Capture the cell that displays the provided text and extract its (x, y) central coordinate. 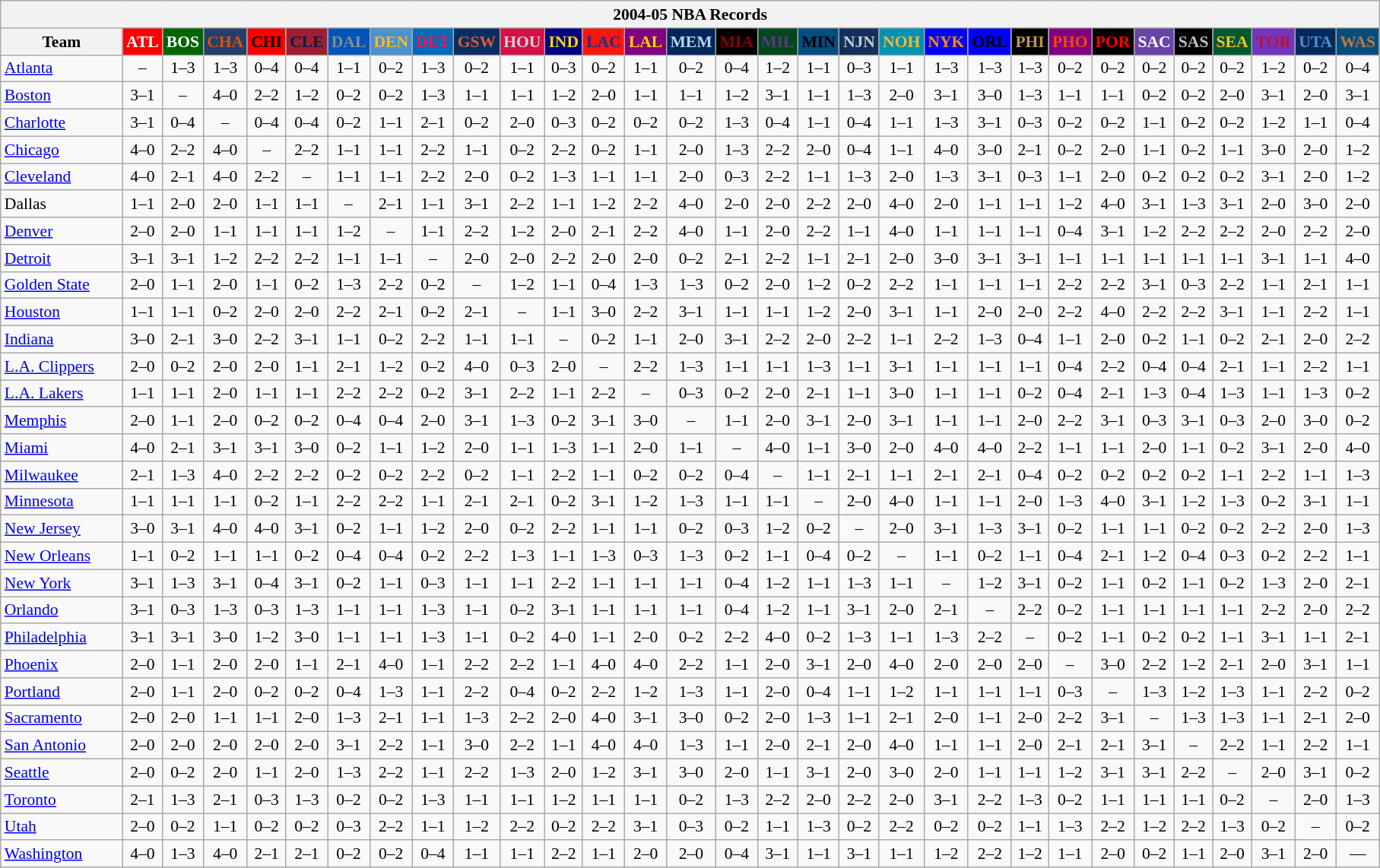
CHI (266, 42)
Philadelphia (62, 638)
Cleveland (62, 177)
Chicago (62, 150)
MIL (777, 42)
Houston (62, 312)
SEA (1232, 42)
Memphis (62, 421)
MEM (690, 42)
Portland (62, 692)
IND (563, 42)
UTA (1315, 42)
2004-05 NBA Records (690, 14)
Miami (62, 448)
GSW (477, 42)
CHA (225, 42)
Toronto (62, 800)
Team (62, 42)
Dallas (62, 204)
NYK (946, 42)
L.A. Clippers (62, 366)
Golden State (62, 285)
Seattle (62, 773)
Minnesota (62, 502)
— (1358, 854)
PHO (1071, 42)
Boston (62, 96)
New York (62, 583)
Sacramento (62, 718)
TOR (1274, 42)
Atlanta (62, 68)
Denver (62, 231)
PHI (1029, 42)
WAS (1358, 42)
Milwaukee (62, 475)
Detroit (62, 258)
Phoenix (62, 664)
Charlotte (62, 123)
CLE (307, 42)
SAS (1194, 42)
POR (1113, 42)
Orlando (62, 610)
MIN (818, 42)
LAC (604, 42)
ORL (990, 42)
BOS (182, 42)
MIA (737, 42)
ATL (143, 42)
DAL (349, 42)
Utah (62, 827)
LAL (646, 42)
SAC (1154, 42)
New Orleans (62, 556)
NOH (902, 42)
L.A. Lakers (62, 394)
HOU (522, 42)
San Antonio (62, 746)
DEN (391, 42)
NJN (859, 42)
DET (433, 42)
New Jersey (62, 529)
Indiana (62, 340)
Washington (62, 854)
